Pinpoint the cell where the given text exists, returning its (X, Y) midpoint coordinate. 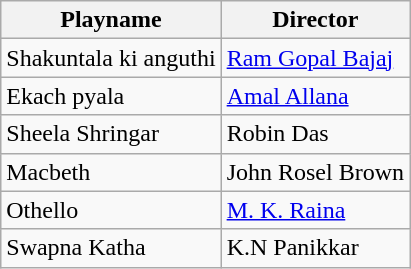
K.N Panikkar (315, 248)
Robin Das (315, 134)
Swapna Katha (111, 248)
Ekach pyala (111, 96)
Shakuntala ki anguthi (111, 58)
Macbeth (111, 172)
Director (315, 20)
Sheela Shringar (111, 134)
M. K. Raina (315, 210)
Amal Allana (315, 96)
Playname (111, 20)
Ram Gopal Bajaj (315, 58)
Othello (111, 210)
John Rosel Brown (315, 172)
